Return (x, y) of the center of cell containing provided text 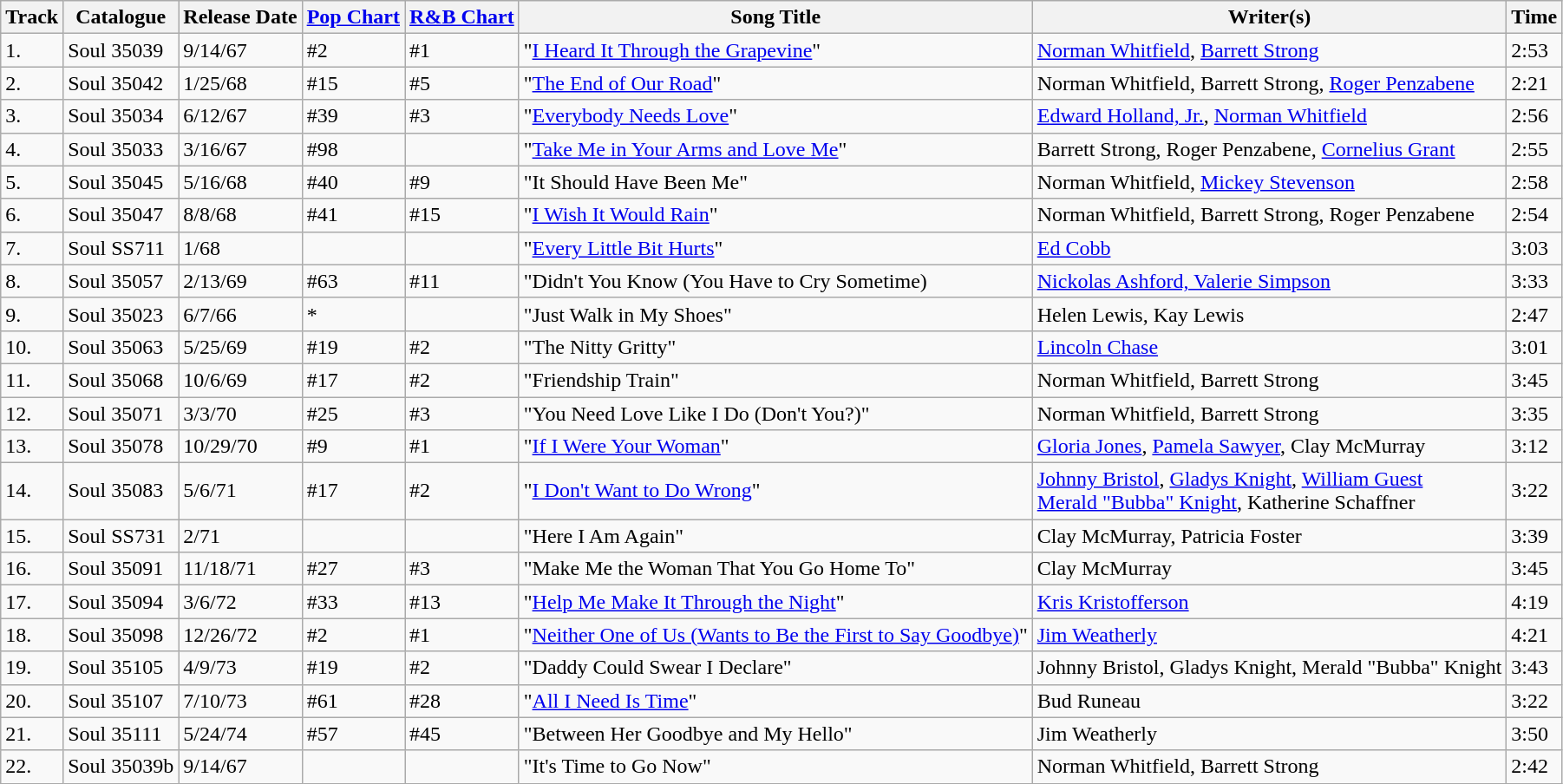
14. (32, 491)
2:53 (1534, 50)
4/9/73 (240, 668)
Soul 35098 (121, 635)
Kris Kristofferson (1270, 602)
"I Heard It Through the Grapevine" (775, 50)
2:47 (1534, 314)
2. (32, 83)
"You Need Love Like I Do (Don't You?)" (775, 414)
#39 (353, 116)
21. (32, 734)
"Take Me in Your Arms and Love Me" (775, 149)
Johnny Bristol, Gladys Knight, Merald "Bubba" Knight (1270, 668)
#63 (353, 281)
3:50 (1534, 734)
Soul 35023 (121, 314)
12/26/72 (240, 635)
2:55 (1534, 149)
4:21 (1534, 635)
#28 (462, 701)
4:19 (1534, 602)
"Make Me the Woman That You Go Home To" (775, 569)
* (353, 314)
#57 (353, 734)
8/8/68 (240, 215)
#27 (353, 569)
11. (32, 380)
Soul 35083 (121, 491)
Soul 35111 (121, 734)
1/68 (240, 248)
Soul 35045 (121, 182)
3:03 (1534, 248)
Ed Cobb (1270, 248)
4. (32, 149)
"Between Her Goodbye and My Hello" (775, 734)
"The Nitty Gritty" (775, 347)
16. (32, 569)
15. (32, 536)
3/6/72 (240, 602)
Soul 35091 (121, 569)
5/16/68 (240, 182)
#40 (353, 182)
Catalogue (121, 17)
Soul 35068 (121, 380)
Soul 35107 (121, 701)
"The End of Our Road" (775, 83)
Song Title (775, 17)
Soul 35094 (121, 602)
3:01 (1534, 347)
Gloria Jones, Pamela Sawyer, Clay McMurray (1270, 447)
3:35 (1534, 414)
19. (32, 668)
5. (32, 182)
Soul 35039b (121, 767)
R&B Chart (462, 17)
Writer(s) (1270, 17)
3. (32, 116)
10/6/69 (240, 380)
Track (32, 17)
"Here I Am Again" (775, 536)
"It's Time to Go Now" (775, 767)
Soul 35034 (121, 116)
20. (32, 701)
"I Don't Want to Do Wrong" (775, 491)
"All I Need Is Time" (775, 701)
Bud Runeau (1270, 701)
17. (32, 602)
5/24/74 (240, 734)
18. (32, 635)
2/13/69 (240, 281)
3:12 (1534, 447)
3:39 (1534, 536)
#41 (353, 215)
"I Wish It Would Rain" (775, 215)
2:58 (1534, 182)
Edward Holland, Jr., Norman Whitfield (1270, 116)
3:43 (1534, 668)
#25 (353, 414)
3/16/67 (240, 149)
Nickolas Ashford, Valerie Simpson (1270, 281)
2:54 (1534, 215)
5/25/69 (240, 347)
Soul 35078 (121, 447)
10/29/70 (240, 447)
#33 (353, 602)
Soul 35057 (121, 281)
"Everybody Needs Love" (775, 116)
#98 (353, 149)
"Help Me Make It Through the Night" (775, 602)
#11 (462, 281)
3:33 (1534, 281)
Soul 35071 (121, 414)
2:56 (1534, 116)
"Friendship Train" (775, 380)
11/18/71 (240, 569)
5/6/71 (240, 491)
Soul 35047 (121, 215)
"It Should Have Been Me" (775, 182)
"Neither One of Us (Wants to Be the First to Say Goodbye)" (775, 635)
"Just Walk in My Shoes" (775, 314)
#45 (462, 734)
#61 (353, 701)
#13 (462, 602)
Time (1534, 17)
2:42 (1534, 767)
Johnny Bristol, Gladys Knight, William GuestMerald "Bubba" Knight, Katherine Schaffner (1270, 491)
Release Date (240, 17)
Norman Whitfield, Mickey Stevenson (1270, 182)
2:21 (1534, 83)
Soul SS711 (121, 248)
1/25/68 (240, 83)
13. (32, 447)
8. (32, 281)
"Daddy Could Swear I Declare" (775, 668)
Pop Chart (353, 17)
"If I Were Your Woman" (775, 447)
Soul 35039 (121, 50)
7/10/73 (240, 701)
#5 (462, 83)
Helen Lewis, Kay Lewis (1270, 314)
1. (32, 50)
2/71 (240, 536)
Soul SS731 (121, 536)
Barrett Strong, Roger Penzabene, Cornelius Grant (1270, 149)
Soul 35042 (121, 83)
Clay McMurray, Patricia Foster (1270, 536)
6/7/66 (240, 314)
Soul 35105 (121, 668)
10. (32, 347)
22. (32, 767)
9. (32, 314)
7. (32, 248)
Clay McMurray (1270, 569)
6/12/67 (240, 116)
Soul 35063 (121, 347)
6. (32, 215)
Lincoln Chase (1270, 347)
3/3/70 (240, 414)
"Every Little Bit Hurts" (775, 248)
"Didn't You Know (You Have to Cry Sometime) (775, 281)
12. (32, 414)
Soul 35033 (121, 149)
